Detect which cell encompasses the target text, then output its (X, Y) center coordinate. 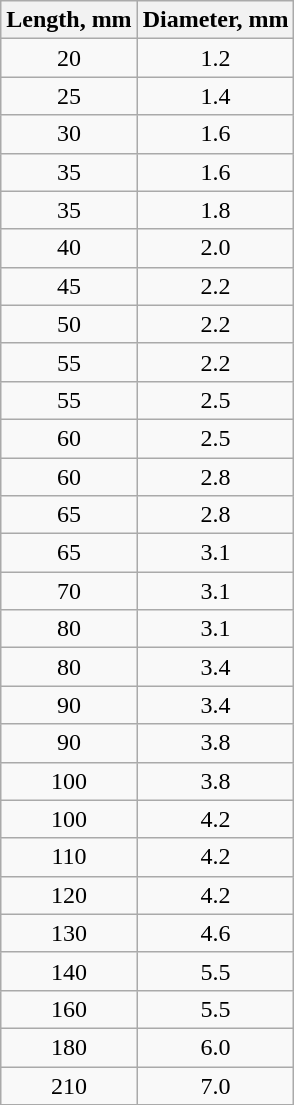
180 (69, 1047)
7.0 (216, 1085)
45 (69, 286)
110 (69, 857)
160 (69, 1009)
1.4 (216, 96)
130 (69, 933)
50 (69, 324)
6.0 (216, 1047)
1.8 (216, 210)
25 (69, 96)
2.0 (216, 248)
4.6 (216, 933)
30 (69, 134)
210 (69, 1085)
20 (69, 58)
70 (69, 591)
40 (69, 248)
1.2 (216, 58)
140 (69, 971)
Length, mm (69, 20)
120 (69, 895)
Diameter, mm (216, 20)
